From the cell containing the given text, extract its center point as [x, y] coordinate. 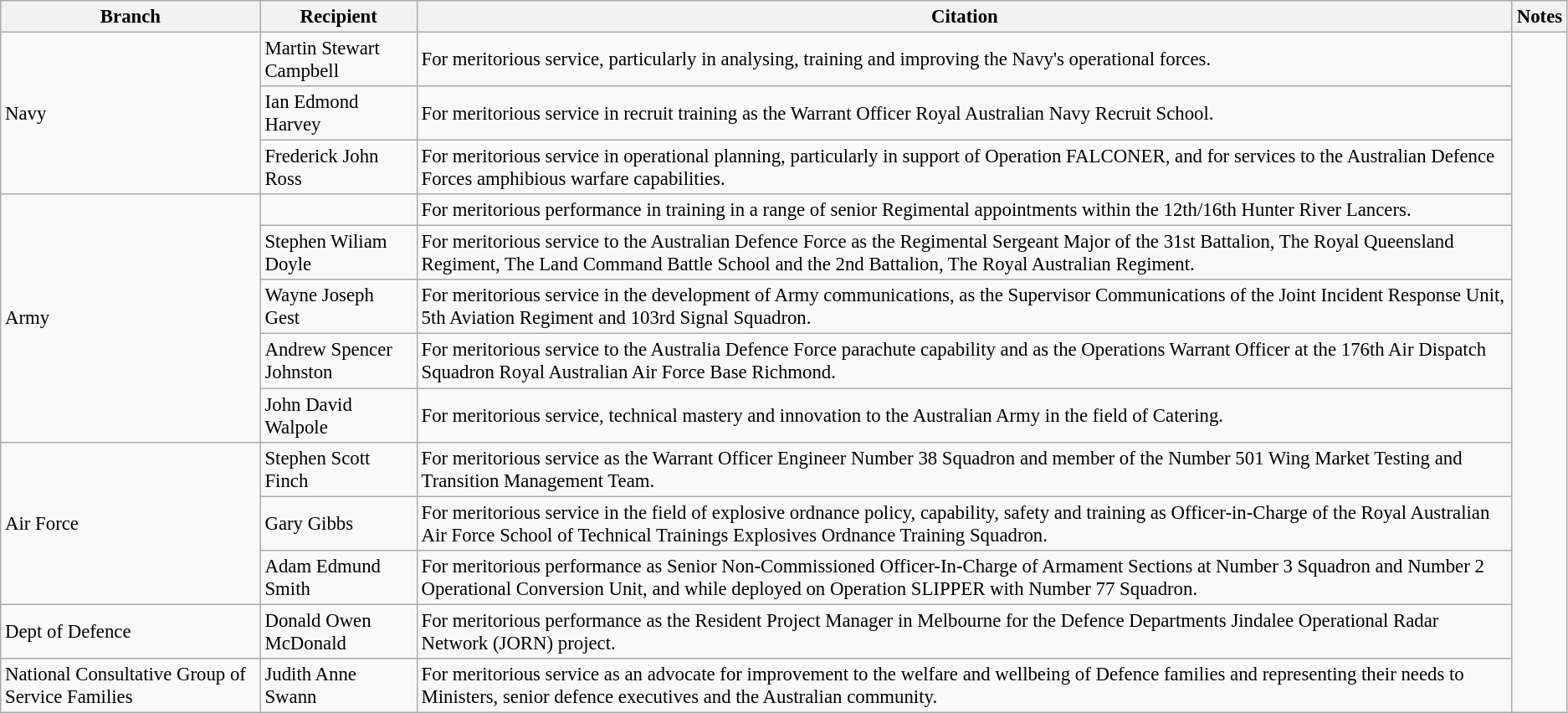
Frederick John Ross [338, 167]
Gary Gibbs [338, 524]
Notes [1540, 17]
Citation [964, 17]
Donald Owen McDonald [338, 631]
Navy [131, 114]
For meritorious service, technical mastery and innovation to the Australian Army in the field of Catering. [964, 415]
For meritorious performance in training in a range of senior Regimental appointments within the 12th/16th Hunter River Lancers. [964, 210]
Dept of Defence [131, 631]
Recipient [338, 17]
John David Walpole [338, 415]
For meritorious service in recruit training as the Warrant Officer Royal Australian Navy Recruit School. [964, 114]
For meritorious service, particularly in analysing, training and improving the Navy's operational forces. [964, 60]
Stephen Scott Finch [338, 469]
Branch [131, 17]
Martin Stewart Campbell [338, 60]
Army [131, 318]
National Consultative Group of Service Families [131, 686]
Wayne Joseph Gest [338, 306]
Ian Edmond Harvey [338, 114]
Andrew Spencer Johnston [338, 362]
Air Force [131, 523]
Adam Edmund Smith [338, 577]
Stephen Wiliam Doyle [338, 253]
Judith Anne Swann [338, 686]
